Extract the (x, y) coordinate from the center of the cell holding the provided text.  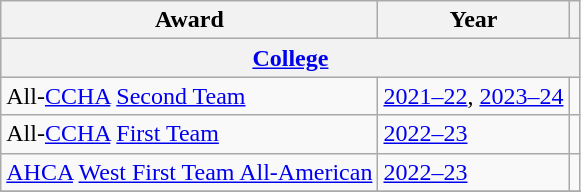
AHCA West First Team All-American (190, 172)
All-CCHA First Team (190, 134)
All-CCHA Second Team (190, 96)
2021–22, 2023–24 (474, 96)
Year (474, 20)
Award (190, 20)
College (290, 58)
